Extract the [x, y] coordinate from the center of the cell holding the provided text.  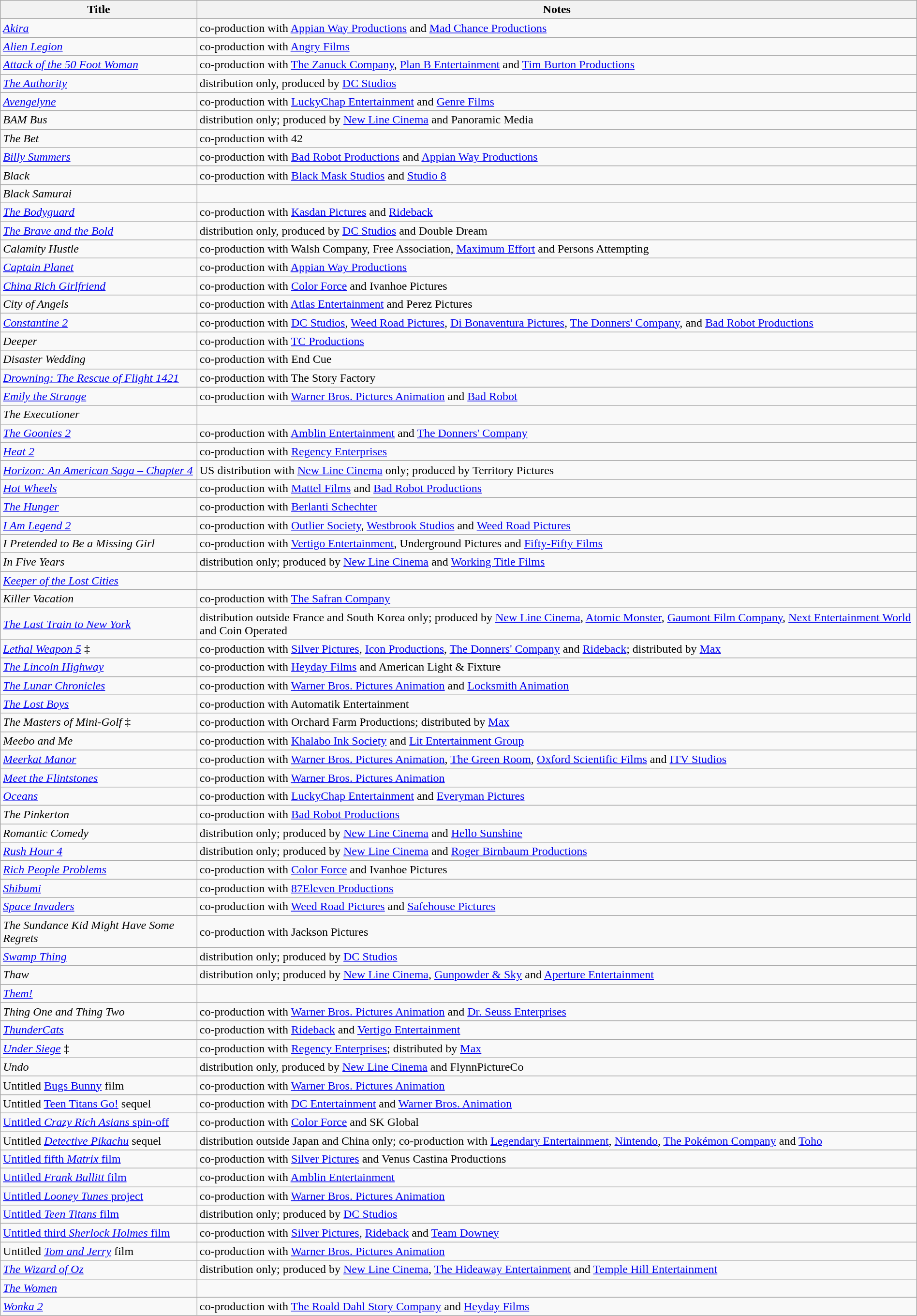
The Goonies 2 [99, 433]
Killer Vacation [99, 599]
co-production with Amblin Entertainment [557, 1178]
The Lost Boys [99, 704]
The Wizard of Oz [99, 1270]
Untitled Crazy Rich Asians spin-off [99, 1122]
Calamity Hustle [99, 249]
Black Samurai [99, 194]
co-production with DC Studios, Weed Road Pictures, Di Bonaventura Pictures, The Donners' Company, and Bad Robot Productions [557, 323]
Emily the Strange [99, 396]
co-production with 87Eleven Productions [557, 888]
co-production with LuckyChap Entertainment and Everyman Pictures [557, 796]
distribution only, produced by DC Studios [557, 83]
co-production with The Safran Company [557, 599]
co-production with Silver Pictures and Venus Castina Productions [557, 1159]
Romantic Comedy [99, 833]
The Lunar Chronicles [99, 686]
Title [99, 10]
distribution only; produced by New Line Cinema and Working Title Films [557, 562]
The Lincoln Highway [99, 667]
Untitled fifth Matrix film [99, 1159]
co-production with Heyday Films and American Light & Fixture [557, 667]
Deeper [99, 341]
co-production with LuckyChap Entertainment and Genre Films [557, 102]
co-production with Appian Way Productions and Mad Chance Productions [557, 28]
distribution only, produced by New Line Cinema and FlynnPictureCo [557, 1067]
Attack of the 50 Foot Woman [99, 65]
co-production with Berlanti Schechter [557, 507]
co-production with Bad Robot Productions and Appian Way Productions [557, 157]
Undo [99, 1067]
co-production with 42 [557, 138]
Drowning: The Rescue of Flight 1421 [99, 378]
China Rich Girlfriend [99, 286]
co-production with Warner Bros. Pictures Animation and Bad Robot [557, 396]
Shibumi [99, 888]
Disaster Wedding [99, 359]
co-production with The Zanuck Company, Plan B Entertainment and Tim Burton Productions [557, 65]
The Pinkerton [99, 814]
co-production with Silver Pictures, Icon Productions, The Donners' Company and Rideback; distributed by Max [557, 649]
Horizon: An American Saga – Chapter 4 [99, 470]
Them! [99, 993]
co-production with Warner Bros. Pictures Animation, The Green Room, Oxford Scientific Films and ITV Studios [557, 759]
Notes [557, 10]
co-production with Regency Enterprises [557, 451]
Lethal Weapon 5 ‡ [99, 649]
Untitled Bugs Bunny film [99, 1085]
co-production with Color Force and SK Global [557, 1122]
co-production with Jackson Pictures [557, 932]
Untitled Looney Tunes project [99, 1196]
distribution only; produced by New Line Cinema and Hello Sunshine [557, 833]
Captain Planet [99, 268]
co-production with The Roald Dahl Story Company and Heyday Films [557, 1306]
co-production with Appian Way Productions [557, 268]
co-production with End Cue [557, 359]
Untitled Teen Titans Go! sequel [99, 1104]
Under Siege ‡ [99, 1048]
Meebo and Me [99, 741]
distribution only; produced by New Line Cinema and Roger Birnbaum Productions [557, 852]
Untitled Frank Bullitt film [99, 1178]
co-production with Orchard Farm Productions; distributed by Max [557, 722]
co-production with Black Mask Studios and Studio 8 [557, 175]
co-production with Atlas Entertainment and Perez Pictures [557, 304]
Swamp Thing [99, 957]
co-production with Weed Road Pictures and Safehouse Pictures [557, 907]
co-production with Rideback and Vertigo Entertainment [557, 1030]
I Pretended to Be a Missing Girl [99, 544]
distribution only, produced by DC Studios and Double Dream [557, 231]
co-production with Vertigo Entertainment, Underground Pictures and Fifty-Fifty Films [557, 544]
Akira [99, 28]
Rich People Problems [99, 870]
ThunderCats [99, 1030]
co-production with Mattel Films and Bad Robot Productions [557, 488]
The Bet [99, 138]
Wonka 2 [99, 1306]
The Sundance Kid Might Have Some Regrets [99, 932]
The Masters of Mini-Golf ‡ [99, 722]
Space Invaders [99, 907]
Untitled Tom and Jerry film [99, 1251]
BAM Bus [99, 120]
Rush Hour 4 [99, 852]
co-production with Walsh Company, Free Association, Maximum Effort and Persons Attempting [557, 249]
Thaw [99, 975]
The Authority [99, 83]
co-production with Silver Pictures, Rideback and Team Downey [557, 1233]
Alien Legion [99, 46]
distribution only; produced by New Line Cinema and Panoramic Media [557, 120]
City of Angels [99, 304]
distribution only; produced by New Line Cinema, Gunpowder & Sky and Aperture Entertainment [557, 975]
Constantine 2 [99, 323]
co-production with The Story Factory [557, 378]
co-production with Kasdan Pictures and Rideback [557, 212]
The Hunger [99, 507]
co-production with Outlier Society, Westbrook Studios and Weed Road Pictures [557, 525]
distribution only; produced by New Line Cinema, The Hideaway Entertainment and Temple Hill Entertainment [557, 1270]
co-production with Bad Robot Productions [557, 814]
Heat 2 [99, 451]
Keeper of the Lost Cities [99, 581]
co-production with Angry Films [557, 46]
Untitled Detective Pikachu sequel [99, 1140]
The Bodyguard [99, 212]
co-production with TC Productions [557, 341]
Black [99, 175]
distribution outside Japan and China only; co-production with Legendary Entertainment, Nintendo, The Pokémon Company and Toho [557, 1140]
Avengelyne [99, 102]
The Women [99, 1288]
US distribution with New Line Cinema only; produced by Territory Pictures [557, 470]
Meerkat Manor [99, 759]
The Executioner [99, 415]
co-production with Warner Bros. Pictures Animation and Locksmith Animation [557, 686]
Thing One and Thing Two [99, 1012]
co-production with Khalabo Ink Society and Lit Entertainment Group [557, 741]
The Last Train to New York [99, 624]
Meet the Flintstones [99, 778]
In Five Years [99, 562]
I Am Legend 2 [99, 525]
co-production with Regency Enterprises; distributed by Max [557, 1048]
The Brave and the Bold [99, 231]
Hot Wheels [99, 488]
Untitled third Sherlock Holmes film [99, 1233]
Untitled Teen Titans film [99, 1214]
Billy Summers [99, 157]
co-production with DC Entertainment and Warner Bros. Animation [557, 1104]
co-production with Amblin Entertainment and The Donners' Company [557, 433]
co-production with Warner Bros. Pictures Animation and Dr. Seuss Enterprises [557, 1012]
co-production with Automatik Entertainment [557, 704]
Oceans [99, 796]
